For the text-containing cell, return its midpoint in (X, Y) coordinate format. 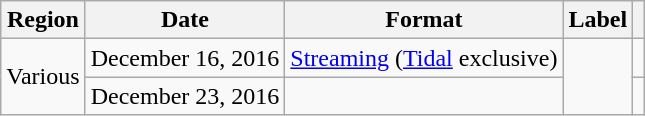
December 23, 2016 (185, 96)
Region (43, 20)
Streaming (Tidal exclusive) (424, 58)
Date (185, 20)
Format (424, 20)
Label (598, 20)
Various (43, 77)
December 16, 2016 (185, 58)
